Identify which cell holds the provided text, then report its (x, y) central coordinate. 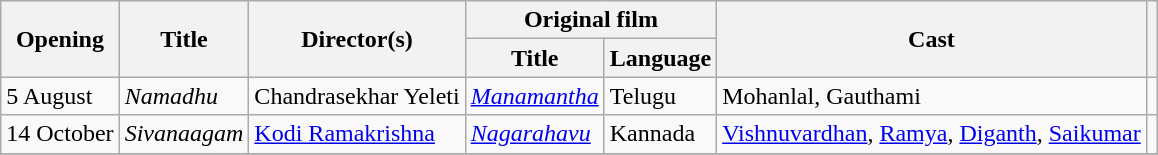
Telugu (660, 96)
Chandrasekhar Yeleti (357, 96)
Cast (932, 39)
Nagarahavu (534, 134)
Opening (60, 39)
Namadhu (184, 96)
5 August (60, 96)
Language (660, 58)
Kodi Ramakrishna (357, 134)
Kannada (660, 134)
Sivanaagam (184, 134)
Manamantha (534, 96)
Director(s) (357, 39)
Vishnuvardhan, Ramya, Diganth, Saikumar (932, 134)
Mohanlal, Gauthami (932, 96)
14 October (60, 134)
Original film (590, 20)
